Capture the cell that displays the provided text and extract its (X, Y) central coordinate. 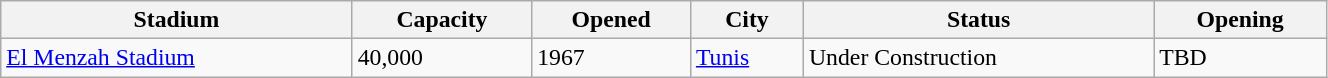
Tunis (746, 58)
1967 (612, 58)
City (746, 20)
El Menzah Stadium (176, 58)
Opened (612, 20)
Stadium (176, 20)
Under Construction (978, 58)
40,000 (442, 58)
TBD (1240, 58)
Status (978, 20)
Capacity (442, 20)
Opening (1240, 20)
